Capture the cell that displays the provided text and extract its [X, Y] central coordinate. 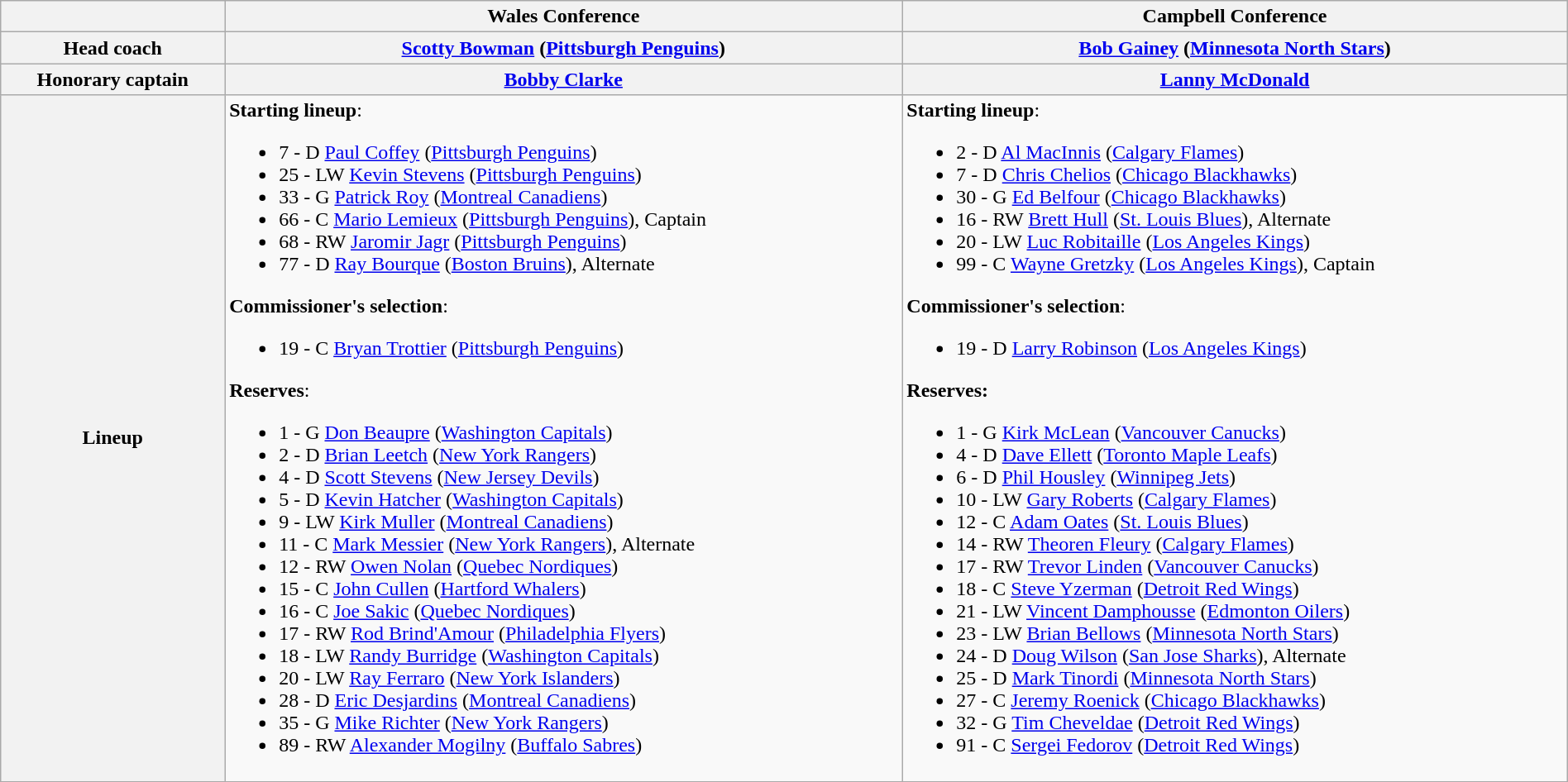
Scotty Bowman (Pittsburgh Penguins) [564, 48]
Bobby Clarke [564, 79]
Bob Gainey (Minnesota North Stars) [1235, 48]
Lineup [112, 438]
Wales Conference [564, 17]
Lanny McDonald [1235, 79]
Head coach [112, 48]
Campbell Conference [1235, 17]
Honorary captain [112, 79]
